Return the [x, y] coordinate for the center point of the cell that contains the specified text.  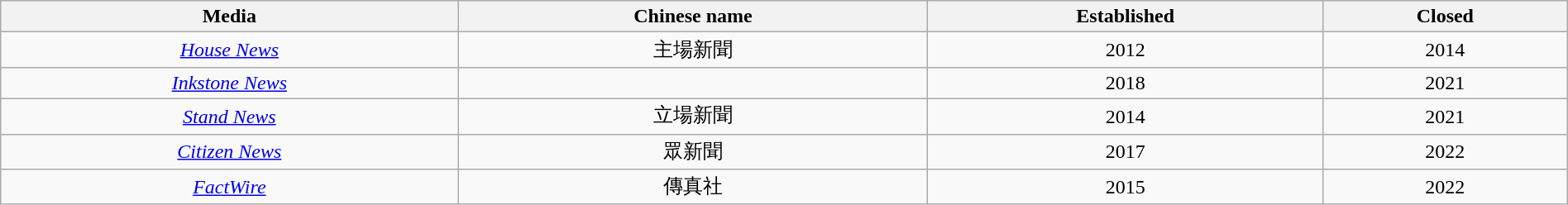
Established [1125, 17]
House News [230, 50]
主場新聞 [693, 50]
FactWire [230, 187]
Stand News [230, 116]
立場新聞 [693, 116]
2015 [1125, 187]
Closed [1445, 17]
2018 [1125, 83]
2012 [1125, 50]
2017 [1125, 152]
傳真社 [693, 187]
Chinese name [693, 17]
Citizen News [230, 152]
Inkstone News [230, 83]
Media [230, 17]
眾新聞 [693, 152]
